For the text-containing cell, return its midpoint in (X, Y) coordinate format. 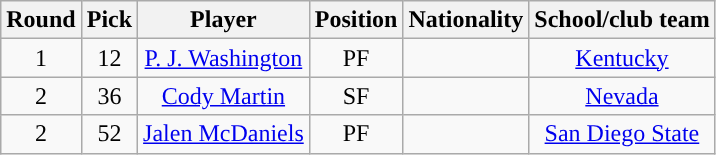
Player (224, 20)
12 (109, 58)
Kentucky (622, 58)
Nationality (466, 20)
Round (41, 20)
P. J. Washington (224, 58)
Position (356, 20)
1 (41, 58)
Cody Martin (224, 96)
52 (109, 134)
Nevada (622, 96)
SF (356, 96)
School/club team (622, 20)
Pick (109, 20)
Jalen McDaniels (224, 134)
36 (109, 96)
San Diego State (622, 134)
